Search for the cell housing the specified text and yield its [X, Y] center coordinate. 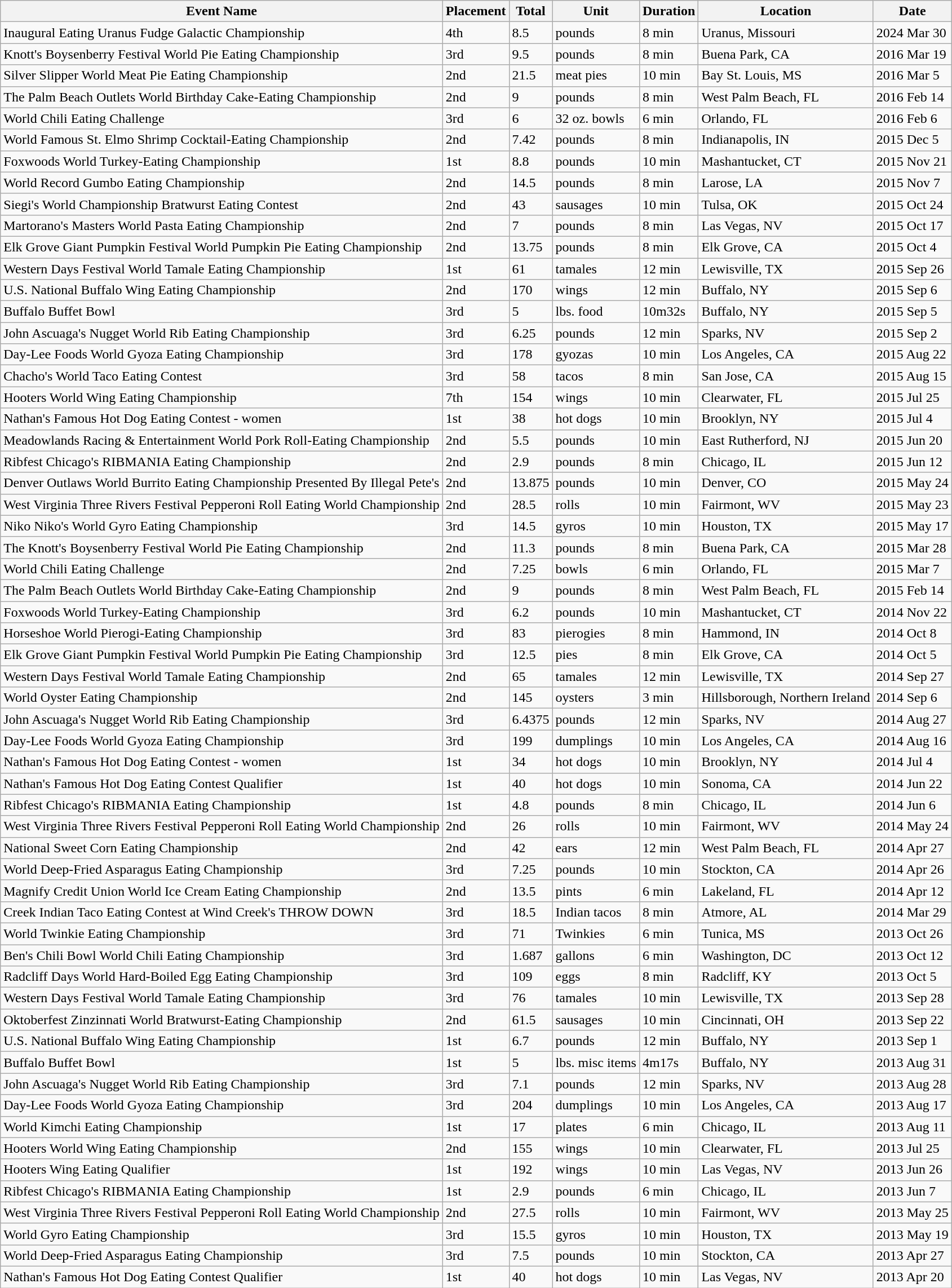
2013 Aug 17 [912, 1105]
meat pies [596, 76]
2013 Aug 31 [912, 1063]
2015 Feb 14 [912, 590]
2015 Sep 26 [912, 269]
pints [596, 891]
Knott's Boysenberry Festival World Pie Eating Championship [222, 54]
East Rutherford, NJ [786, 440]
bowls [596, 569]
2015 Dec 5 [912, 140]
9.5 [531, 54]
San Jose, CA [786, 376]
3 min [668, 698]
2013 Jul 25 [912, 1148]
2014 Sep 27 [912, 676]
28.5 [531, 504]
11.3 [531, 547]
2013 Aug 28 [912, 1084]
2014 Aug 27 [912, 719]
13.75 [531, 247]
2015 Sep 5 [912, 312]
oysters [596, 698]
Date [912, 11]
13.875 [531, 483]
18.5 [531, 912]
2015 Aug 22 [912, 355]
2015 Jul 25 [912, 397]
pierogies [596, 634]
2015 Jul 4 [912, 419]
83 [531, 634]
Silver Slipper World Meat Pie Eating Championship [222, 76]
2016 Mar 5 [912, 76]
Twinkies [596, 933]
gyozas [596, 355]
7th [476, 397]
2013 Sep 1 [912, 1041]
2014 Jun 6 [912, 805]
26 [531, 826]
Meadowlands Racing & Entertainment World Pork Roll-Eating Championship [222, 440]
Sonoma, CA [786, 784]
Ben's Chili Bowl World Chili Eating Championship [222, 955]
17 [531, 1127]
2015 Jun 12 [912, 462]
The Knott's Boysenberry Festival World Pie Eating Championship [222, 547]
Denver, CO [786, 483]
Indianapolis, IN [786, 140]
2015 Jun 20 [912, 440]
4.8 [531, 805]
Chacho's World Taco Eating Contest [222, 376]
2015 May 23 [912, 504]
42 [531, 848]
2014 Apr 26 [912, 869]
2014 Jul 4 [912, 762]
World Famous St. Elmo Shrimp Cocktail-Eating Championship [222, 140]
8.8 [531, 161]
8.5 [531, 33]
2015 Sep 2 [912, 333]
2013 May 25 [912, 1212]
7.42 [531, 140]
21.5 [531, 76]
6.25 [531, 333]
27.5 [531, 1212]
lbs. misc items [596, 1063]
Inaugural Eating Uranus Fudge Galactic Championship [222, 33]
World Record Gumbo Eating Championship [222, 183]
2024 Mar 30 [912, 33]
34 [531, 762]
38 [531, 419]
Siegi's World Championship Bratwurst Eating Contest [222, 204]
Denver Outlaws World Burrito Eating Championship Presented By Illegal Pete's [222, 483]
4th [476, 33]
Hillsborough, Northern Ireland [786, 698]
2014 Nov 22 [912, 612]
2014 Apr 12 [912, 891]
2014 Sep 6 [912, 698]
Niko Niko's World Gyro Eating Championship [222, 526]
2014 Mar 29 [912, 912]
2015 Oct 24 [912, 204]
192 [531, 1170]
2015 Oct 17 [912, 225]
71 [531, 933]
Magnify Credit Union World Ice Cream Eating Championship [222, 891]
Duration [668, 11]
World Oyster Eating Championship [222, 698]
plates [596, 1127]
Indian tacos [596, 912]
155 [531, 1148]
World Kimchi Eating Championship [222, 1127]
199 [531, 741]
2015 Mar 7 [912, 569]
Hooters Wing Eating Qualifier [222, 1170]
Unit [596, 11]
2013 Sep 22 [912, 1020]
15.5 [531, 1234]
Cincinnati, OH [786, 1020]
Atmore, AL [786, 912]
2015 Nov 21 [912, 161]
12.5 [531, 655]
Placement [476, 11]
154 [531, 397]
61.5 [531, 1020]
World Gyro Eating Championship [222, 1234]
pies [596, 655]
204 [531, 1105]
Total [531, 11]
eggs [596, 977]
2013 Oct 12 [912, 955]
Event Name [222, 11]
2016 Feb 6 [912, 118]
Lakeland, FL [786, 891]
2016 Feb 14 [912, 97]
National Sweet Corn Eating Championship [222, 848]
145 [531, 698]
2013 May 19 [912, 1234]
Bay St. Louis, MS [786, 76]
76 [531, 998]
109 [531, 977]
10m32s [668, 312]
Radcliff, KY [786, 977]
4m17s [668, 1063]
178 [531, 355]
Larose, LA [786, 183]
Horseshoe World Pierogi-Eating Championship [222, 634]
43 [531, 204]
2015 Mar 28 [912, 547]
7 [531, 225]
2015 Oct 4 [912, 247]
2016 Mar 19 [912, 54]
32 oz. bowls [596, 118]
7.1 [531, 1084]
65 [531, 676]
Tunica, MS [786, 933]
2013 Apr 27 [912, 1255]
6 [531, 118]
170 [531, 290]
Uranus, Missouri [786, 33]
2015 Sep 6 [912, 290]
2014 Oct 8 [912, 634]
2015 May 17 [912, 526]
Radcliff Days World Hard-Boiled Egg Eating Championship [222, 977]
2013 Oct 26 [912, 933]
2014 Jun 22 [912, 784]
Washington, DC [786, 955]
13.5 [531, 891]
Creek Indian Taco Eating Contest at Wind Creek's THROW DOWN [222, 912]
2014 Aug 16 [912, 741]
2013 Jun 26 [912, 1170]
lbs. food [596, 312]
Oktoberfest Zinzinnati World Bratwurst-Eating Championship [222, 1020]
2013 Jun 7 [912, 1191]
1.687 [531, 955]
2015 Nov 7 [912, 183]
2013 Sep 28 [912, 998]
ears [596, 848]
2014 Apr 27 [912, 848]
Location [786, 11]
61 [531, 269]
6.4375 [531, 719]
5.5 [531, 440]
2014 Oct 5 [912, 655]
2015 Aug 15 [912, 376]
World Twinkie Eating Championship [222, 933]
Tulsa, OK [786, 204]
2013 Aug 11 [912, 1127]
2014 May 24 [912, 826]
6.7 [531, 1041]
2013 Oct 5 [912, 977]
7.5 [531, 1255]
Martorano's Masters World Pasta Eating Championship [222, 225]
58 [531, 376]
2013 Apr 20 [912, 1277]
gallons [596, 955]
2015 May 24 [912, 483]
Hammond, IN [786, 634]
tacos [596, 376]
6.2 [531, 612]
